Provide the (x, y) coordinate of the cell's center where the given text is located.  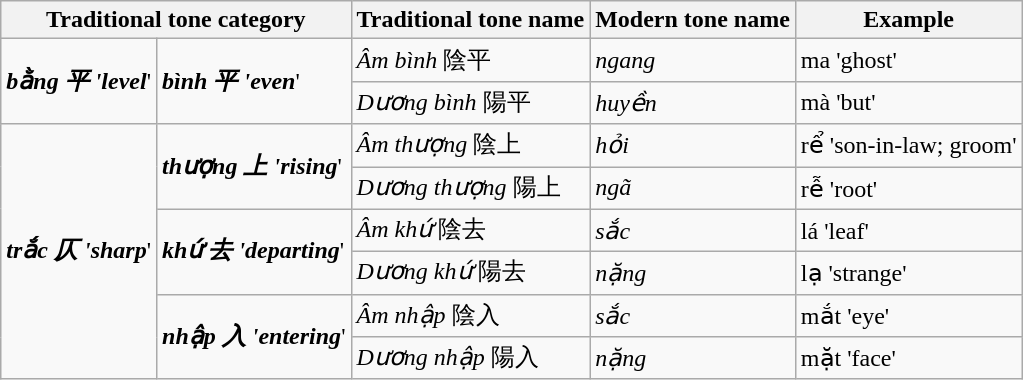
ma 'ghost' (908, 60)
ngang (693, 60)
nhập 入 'entering' (254, 336)
huyền (693, 102)
khứ 去 'departing' (254, 252)
mặt 'face' (908, 358)
thượng 上 'rising' (254, 166)
bình 平 'even' (254, 82)
hỏi (693, 146)
Âm nhập 陰入 (470, 316)
lá 'leaf' (908, 230)
mà 'but' (908, 102)
Âm bình 陰平 (470, 60)
trắc 仄 'sharp' (79, 252)
Example (908, 20)
Traditional tone category (176, 20)
Âm khứ 陰去 (470, 230)
rể 'son-in-law; groom' (908, 146)
ngã (693, 188)
rễ 'root' (908, 188)
lạ 'strange' (908, 274)
Dương thượng 陽上 (470, 188)
Dương nhập 陽入 (470, 358)
Traditional tone name (470, 20)
Modern tone name (693, 20)
bằng 平 'level' (79, 82)
Dương bình 陽平 (470, 102)
Âm thượng 陰上 (470, 146)
Dương khứ 陽去 (470, 274)
mắt 'eye' (908, 316)
